Find where the given text appears and provide that cell's center as [X, Y] coordinate. 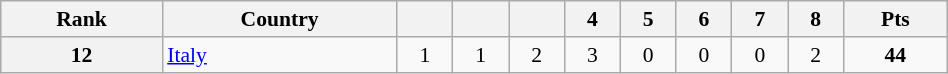
6 [704, 19]
4 [592, 19]
12 [82, 55]
5 [648, 19]
8 [816, 19]
Rank [82, 19]
44 [895, 55]
Italy [280, 55]
7 [760, 19]
Pts [895, 19]
3 [592, 55]
Country [280, 19]
